Return (x, y) of the center of cell containing provided text 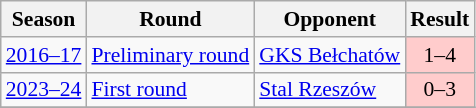
1–4 (440, 55)
Preliminary round (170, 55)
First round (170, 90)
GKS Bełchatów (330, 55)
2023–24 (44, 90)
2016–17 (44, 55)
Stal Rzeszów (330, 90)
0–3 (440, 90)
Result (440, 19)
Season (44, 19)
Round (170, 19)
Opponent (330, 19)
